Output the [x, y] coordinate of the center of the cell containing the given text.  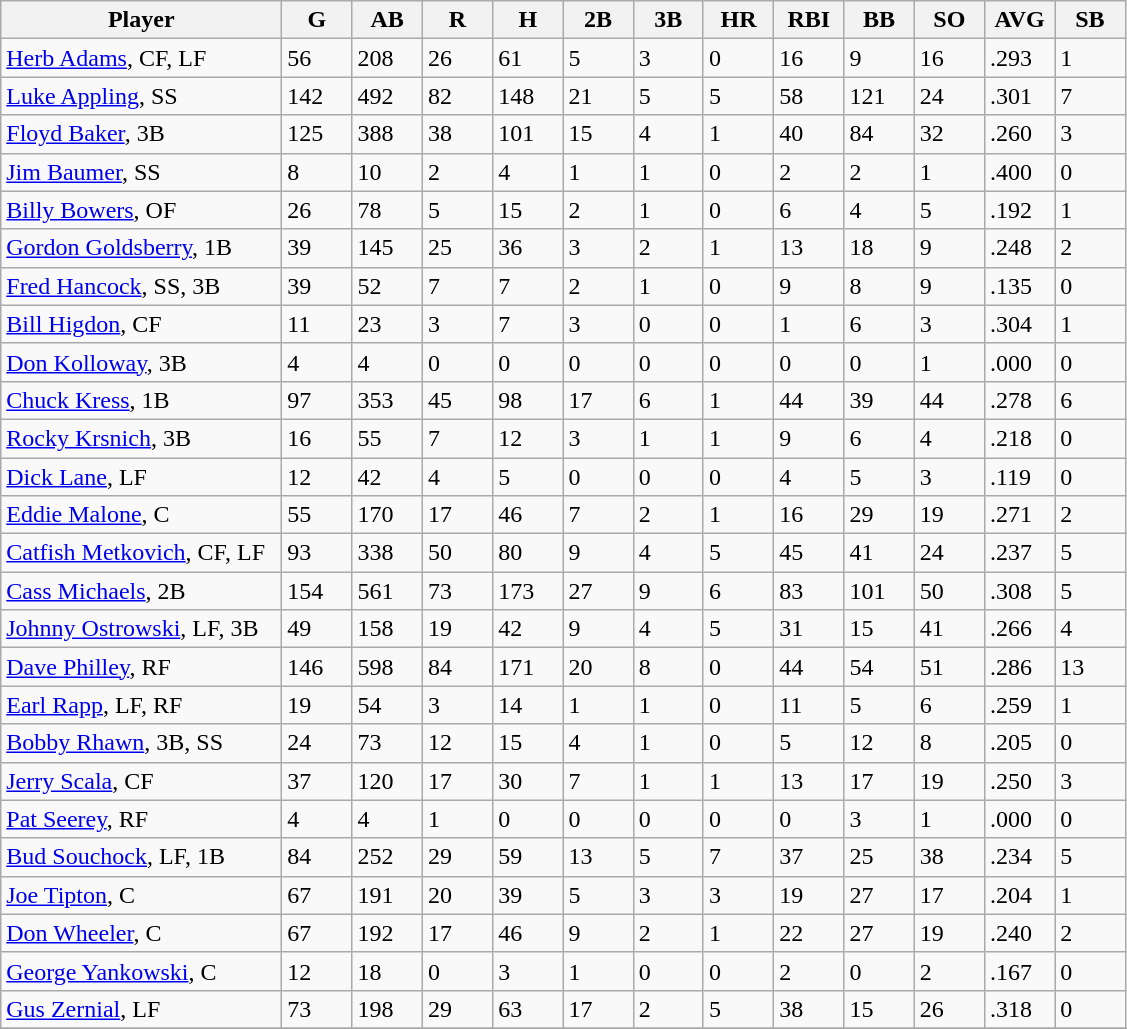
George Yankowski, C [142, 971]
SO [949, 20]
Dave Philley, RF [142, 667]
.250 [1019, 781]
Eddie Malone, C [142, 515]
.135 [1019, 286]
14 [528, 705]
Johnny Ostrowski, LF, 3B [142, 629]
.266 [1019, 629]
.218 [1019, 438]
.318 [1019, 1009]
Joe Tipton, C [142, 895]
.259 [1019, 705]
Dick Lane, LF [142, 477]
.248 [1019, 248]
G [317, 20]
388 [387, 134]
192 [387, 933]
.293 [1019, 58]
.286 [1019, 667]
.234 [1019, 857]
.167 [1019, 971]
HR [738, 20]
Don Wheeler, C [142, 933]
83 [809, 591]
Fred Hancock, SS, 3B [142, 286]
23 [387, 324]
154 [317, 591]
93 [317, 553]
146 [317, 667]
Floyd Baker, 3B [142, 134]
78 [387, 210]
.119 [1019, 477]
30 [528, 781]
82 [457, 96]
Rocky Krsnich, 3B [142, 438]
125 [317, 134]
32 [949, 134]
.301 [1019, 96]
.204 [1019, 895]
BB [879, 20]
Herb Adams, CF, LF [142, 58]
.192 [1019, 210]
Earl Rapp, LF, RF [142, 705]
22 [809, 933]
63 [528, 1009]
120 [387, 781]
Billy Bowers, OF [142, 210]
36 [528, 248]
338 [387, 553]
97 [317, 400]
3B [668, 20]
561 [387, 591]
21 [598, 96]
61 [528, 58]
.205 [1019, 743]
492 [387, 96]
.237 [1019, 553]
2B [598, 20]
208 [387, 58]
H [528, 20]
598 [387, 667]
.308 [1019, 591]
.278 [1019, 400]
56 [317, 58]
SB [1090, 20]
Jerry Scala, CF [142, 781]
Player [142, 20]
Chuck Kress, 1B [142, 400]
.240 [1019, 933]
121 [879, 96]
AB [387, 20]
R [457, 20]
191 [387, 895]
Jim Baumer, SS [142, 172]
51 [949, 667]
Luke Appling, SS [142, 96]
148 [528, 96]
171 [528, 667]
98 [528, 400]
353 [387, 400]
49 [317, 629]
40 [809, 134]
10 [387, 172]
Pat Seerey, RF [142, 819]
31 [809, 629]
59 [528, 857]
142 [317, 96]
173 [528, 591]
.304 [1019, 324]
RBI [809, 20]
Cass Michaels, 2B [142, 591]
58 [809, 96]
Gordon Goldsberry, 1B [142, 248]
170 [387, 515]
AVG [1019, 20]
.400 [1019, 172]
.271 [1019, 515]
Bobby Rhawn, 3B, SS [142, 743]
80 [528, 553]
Don Kolloway, 3B [142, 362]
158 [387, 629]
252 [387, 857]
Catfish Metkovich, CF, LF [142, 553]
Bud Souchock, LF, 1B [142, 857]
145 [387, 248]
Bill Higdon, CF [142, 324]
52 [387, 286]
198 [387, 1009]
.260 [1019, 134]
Gus Zernial, LF [142, 1009]
